Return [x, y] of the center of cell containing provided text 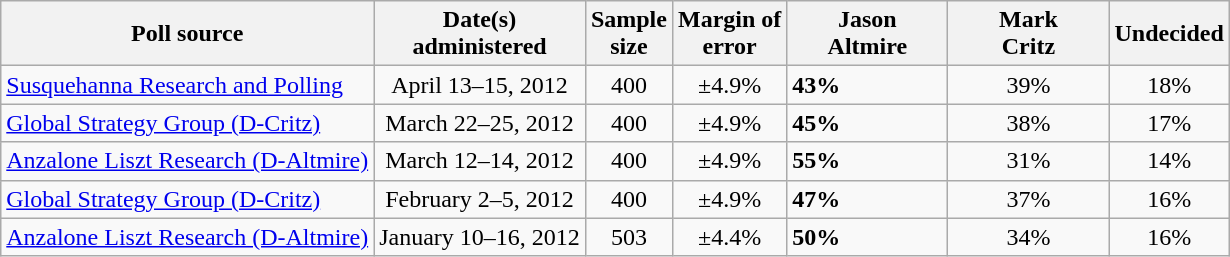
Date(s)administered [480, 34]
50% [868, 237]
55% [868, 161]
Samplesize [628, 34]
17% [1169, 123]
31% [1028, 161]
March 22–25, 2012 [480, 123]
March 12–14, 2012 [480, 161]
April 13–15, 2012 [480, 85]
43% [868, 85]
45% [868, 123]
14% [1169, 161]
39% [1028, 85]
MarkCritz [1028, 34]
47% [868, 199]
37% [1028, 199]
503 [628, 237]
February 2–5, 2012 [480, 199]
38% [1028, 123]
January 10–16, 2012 [480, 237]
Susquehanna Research and Polling [188, 85]
18% [1169, 85]
Undecided [1169, 34]
Margin of error [729, 34]
34% [1028, 237]
Poll source [188, 34]
±4.4% [729, 237]
JasonAltmire [868, 34]
